Pinpoint the cell where the given text exists, returning its [x, y] midpoint coordinate. 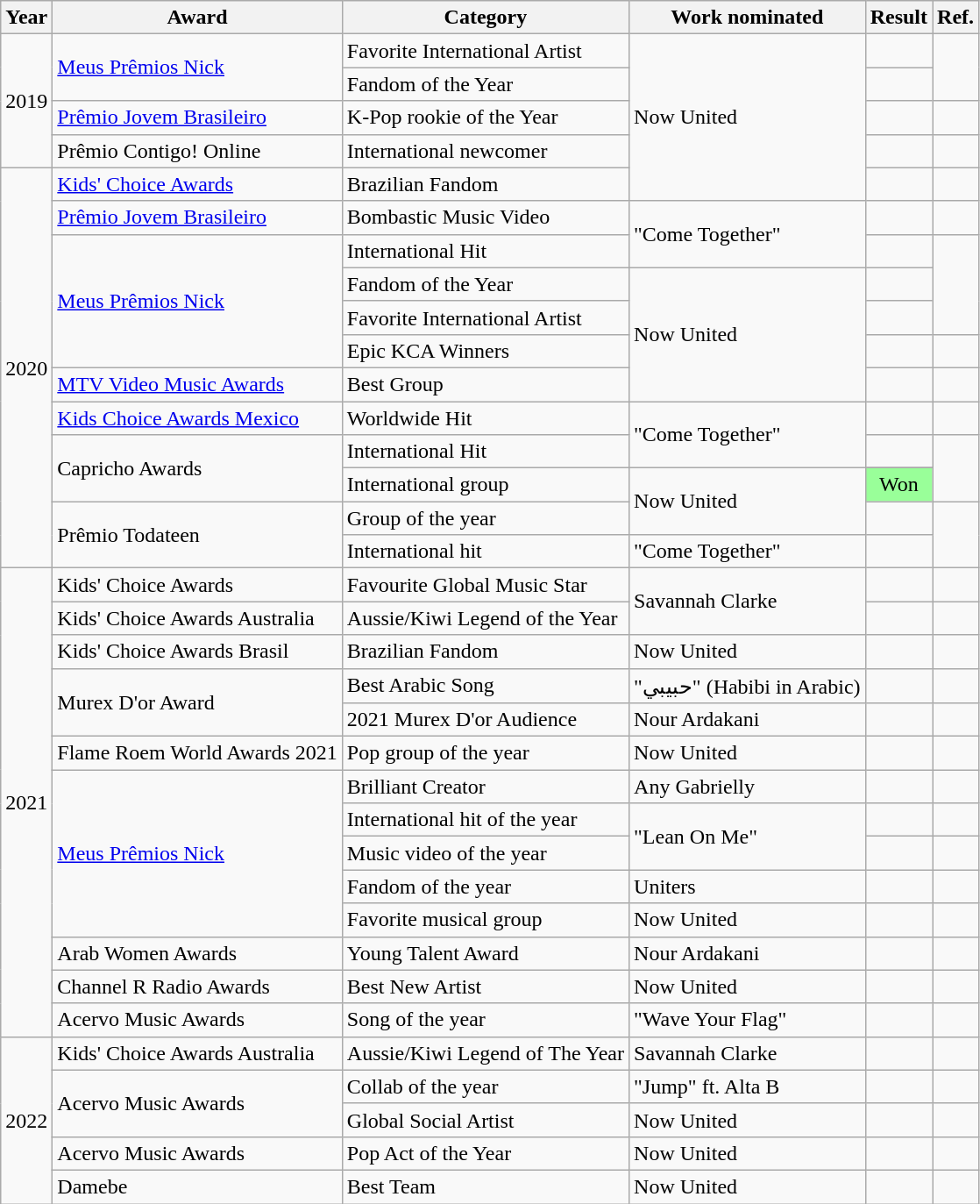
Capricho Awards [197, 468]
"Wave Your Flag" [748, 1020]
Pop Act of the Year [486, 1153]
2021 Murex D'or Audience [486, 720]
Kids Choice Awards Mexico [197, 418]
Epic KCA Winners [486, 351]
Any Gabrielly [748, 787]
Uniters [748, 887]
International newcomer [486, 151]
Channel R Radio Awards [197, 987]
Pop group of the year [486, 753]
Best Team [486, 1186]
"حبيبي" (Habibi in Arabic) [748, 686]
Fandom of the year [486, 887]
Won [898, 485]
Best Group [486, 384]
Brilliant Creator [486, 787]
K-Pop rookie of the Year [486, 118]
Award [197, 18]
Prêmio Contigo! Online [197, 151]
Young Talent Award [486, 953]
Kids' Choice Awards Brasil [197, 652]
International group [486, 485]
2022 [26, 1120]
Murex D'or Award [197, 702]
"Lean On Me" [748, 837]
Bombastic Music Video [486, 217]
Ref. [955, 18]
Best New Artist [486, 987]
Work nominated [748, 18]
Prêmio Todateen [197, 535]
2019 [26, 101]
Global Social Artist [486, 1120]
Worldwide Hit [486, 418]
Favourite Global Music Star [486, 585]
Best Arabic Song [486, 686]
2020 [26, 368]
Arab Women Awards [197, 953]
Aussie/Kiwi Legend of The Year [486, 1053]
Flame Roem World Awards 2021 [197, 753]
International hit [486, 552]
Year [26, 18]
Group of the year [486, 518]
Result [898, 18]
2021 [26, 802]
Song of the year [486, 1020]
Favorite musical group [486, 920]
Collab of the year [486, 1086]
International hit of the year [486, 820]
Music video of the year [486, 853]
Damebe [197, 1186]
Aussie/Kiwi Legend of the Year [486, 618]
"Jump" ft. Alta B [748, 1086]
Category [486, 18]
MTV Video Music Awards [197, 384]
